Identify which cell holds the provided text, then report its (X, Y) central coordinate. 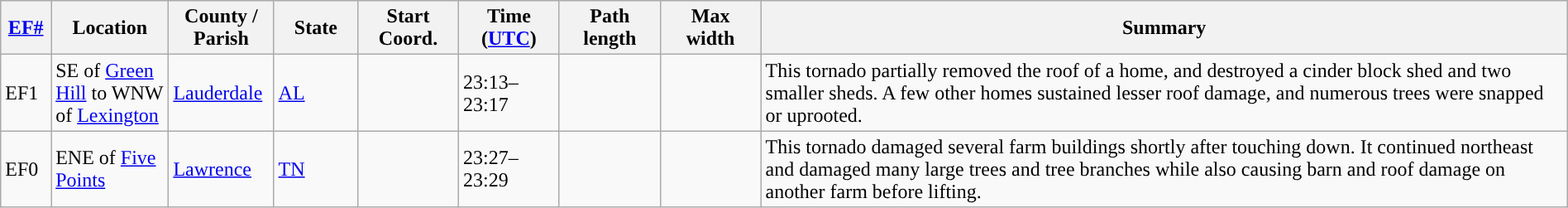
Start Coord. (409, 28)
SE of Green Hill to WNW of Lexington (110, 93)
Path length (610, 28)
Time (UTC) (509, 28)
Max width (710, 28)
23:27–23:29 (509, 169)
AL (316, 93)
Lawrence (222, 169)
TN (316, 169)
ENE of Five Points (110, 169)
EF1 (26, 93)
EF0 (26, 169)
State (316, 28)
23:13–23:17 (509, 93)
County / Parish (222, 28)
Summary (1164, 28)
Lauderdale (222, 93)
EF# (26, 28)
Location (110, 28)
